Search for the cell housing the specified text and yield its [X, Y] center coordinate. 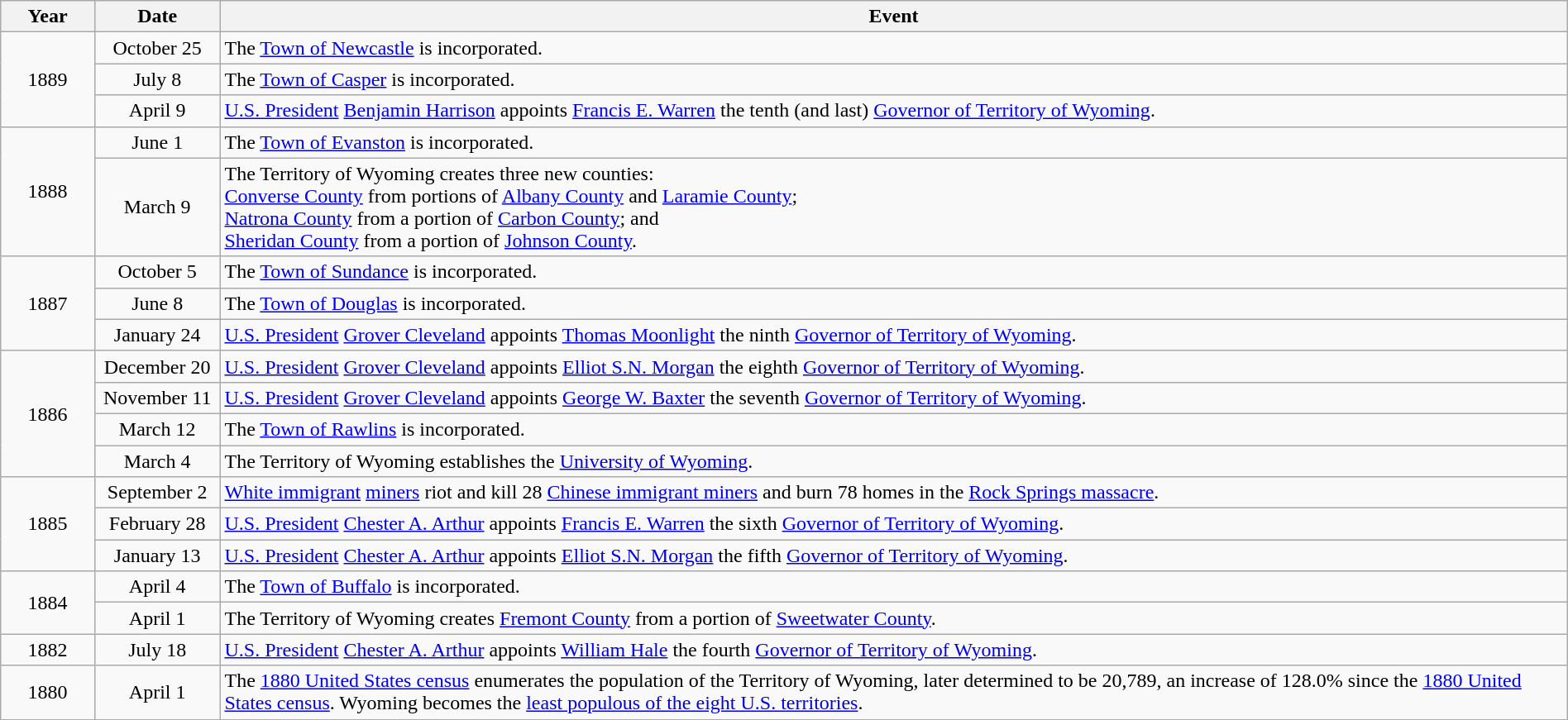
1884 [48, 603]
White immigrant miners riot and kill 28 Chinese immigrant miners and burn 78 homes in the Rock Springs massacre. [893, 493]
The Town of Newcastle is incorporated. [893, 48]
1889 [48, 79]
1888 [48, 192]
U.S. President Chester A. Arthur appoints William Hale the fourth Governor of Territory of Wyoming. [893, 650]
June 1 [157, 142]
U.S. President Grover Cleveland appoints Elliot S.N. Morgan the eighth Governor of Territory of Wyoming. [893, 366]
The Town of Casper is incorporated. [893, 79]
The Town of Evanston is incorporated. [893, 142]
October 5 [157, 272]
March 4 [157, 460]
April 9 [157, 111]
1880 [48, 693]
The Town of Rawlins is incorporated. [893, 429]
1885 [48, 524]
November 11 [157, 398]
July 18 [157, 650]
U.S. President Grover Cleveland appoints Thomas Moonlight the ninth Governor of Territory of Wyoming. [893, 335]
U.S. President Chester A. Arthur appoints Elliot S.N. Morgan the fifth Governor of Territory of Wyoming. [893, 555]
U.S. President Grover Cleveland appoints George W. Baxter the seventh Governor of Territory of Wyoming. [893, 398]
February 28 [157, 524]
December 20 [157, 366]
1887 [48, 303]
The Town of Sundance is incorporated. [893, 272]
Date [157, 17]
1886 [48, 413]
The Town of Douglas is incorporated. [893, 303]
March 12 [157, 429]
April 4 [157, 587]
October 25 [157, 48]
January 13 [157, 555]
1882 [48, 650]
U.S. President Benjamin Harrison appoints Francis E. Warren the tenth (and last) Governor of Territory of Wyoming. [893, 111]
The Territory of Wyoming creates Fremont County from a portion of Sweetwater County. [893, 618]
Year [48, 17]
The Territory of Wyoming establishes the University of Wyoming. [893, 460]
March 9 [157, 207]
July 8 [157, 79]
September 2 [157, 493]
U.S. President Chester A. Arthur appoints Francis E. Warren the sixth Governor of Territory of Wyoming. [893, 524]
January 24 [157, 335]
The Town of Buffalo is incorporated. [893, 587]
Event [893, 17]
June 8 [157, 303]
